Search for the cell housing the specified text and yield its (X, Y) center coordinate. 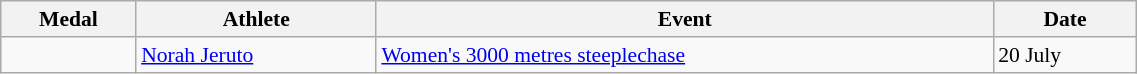
Medal (68, 19)
Date (1065, 19)
20 July (1065, 55)
Event (684, 19)
Norah Jeruto (256, 55)
Women's 3000 metres steeplechase (684, 55)
Athlete (256, 19)
